From the cell containing the given text, extract its center point as [X, Y] coordinate. 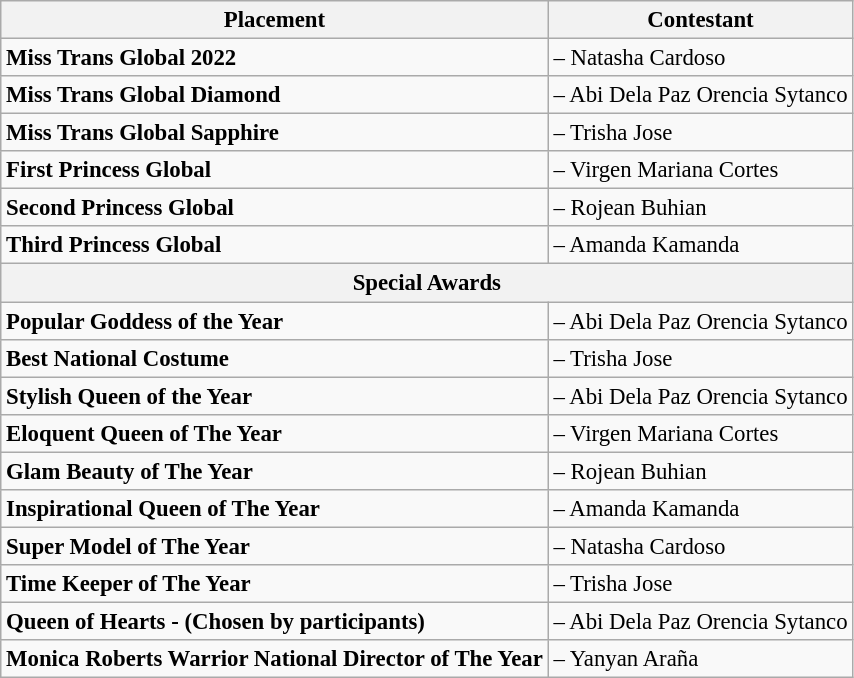
Placement [274, 20]
Contestant [700, 20]
Stylish Queen of the Year [274, 396]
Popular Goddess of the Year [274, 321]
Inspirational Queen of The Year [274, 509]
Time Keeper of The Year [274, 584]
Monica Roberts Warrior National Director of The Year [274, 659]
– Yanyan Araña [700, 659]
Miss Trans Global Sapphire [274, 133]
Best National Costume [274, 358]
Miss Trans Global 2022 [274, 58]
Glam Beauty of The Year [274, 471]
Queen of Hearts - (Chosen by participants) [274, 621]
Super Model of The Year [274, 546]
Eloquent Queen of The Year [274, 433]
First Princess Global [274, 170]
Third Princess Global [274, 245]
Special Awards [427, 283]
Miss Trans Global Diamond [274, 95]
Second Princess Global [274, 208]
